Pinpoint the cell where the given text exists, returning its [x, y] midpoint coordinate. 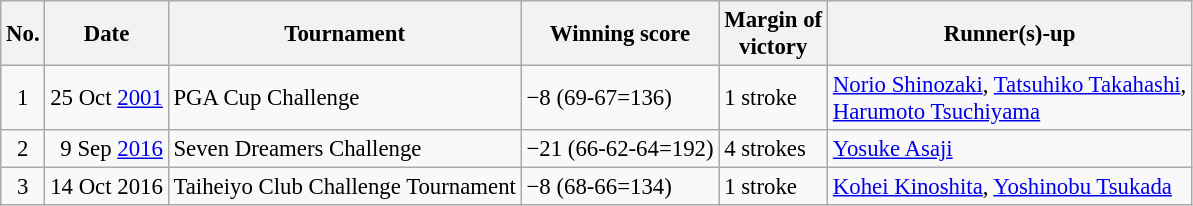
PGA Cup Challenge [344, 98]
Runner(s)-up [1010, 34]
Winning score [620, 34]
−8 (68-66=134) [620, 187]
3 [23, 187]
2 [23, 149]
−21 (66-62-64=192) [620, 149]
Taiheiyo Club Challenge Tournament [344, 187]
Margin ofvictory [774, 34]
Date [106, 34]
25 Oct 2001 [106, 98]
Seven Dreamers Challenge [344, 149]
No. [23, 34]
Yosuke Asaji [1010, 149]
−8 (69-67=136) [620, 98]
9 Sep 2016 [106, 149]
1 [23, 98]
Norio Shinozaki, Tatsuhiko Takahashi, Harumoto Tsuchiyama [1010, 98]
4 strokes [774, 149]
Tournament [344, 34]
Kohei Kinoshita, Yoshinobu Tsukada [1010, 187]
14 Oct 2016 [106, 187]
